Search for the cell housing the specified text and yield its [x, y] center coordinate. 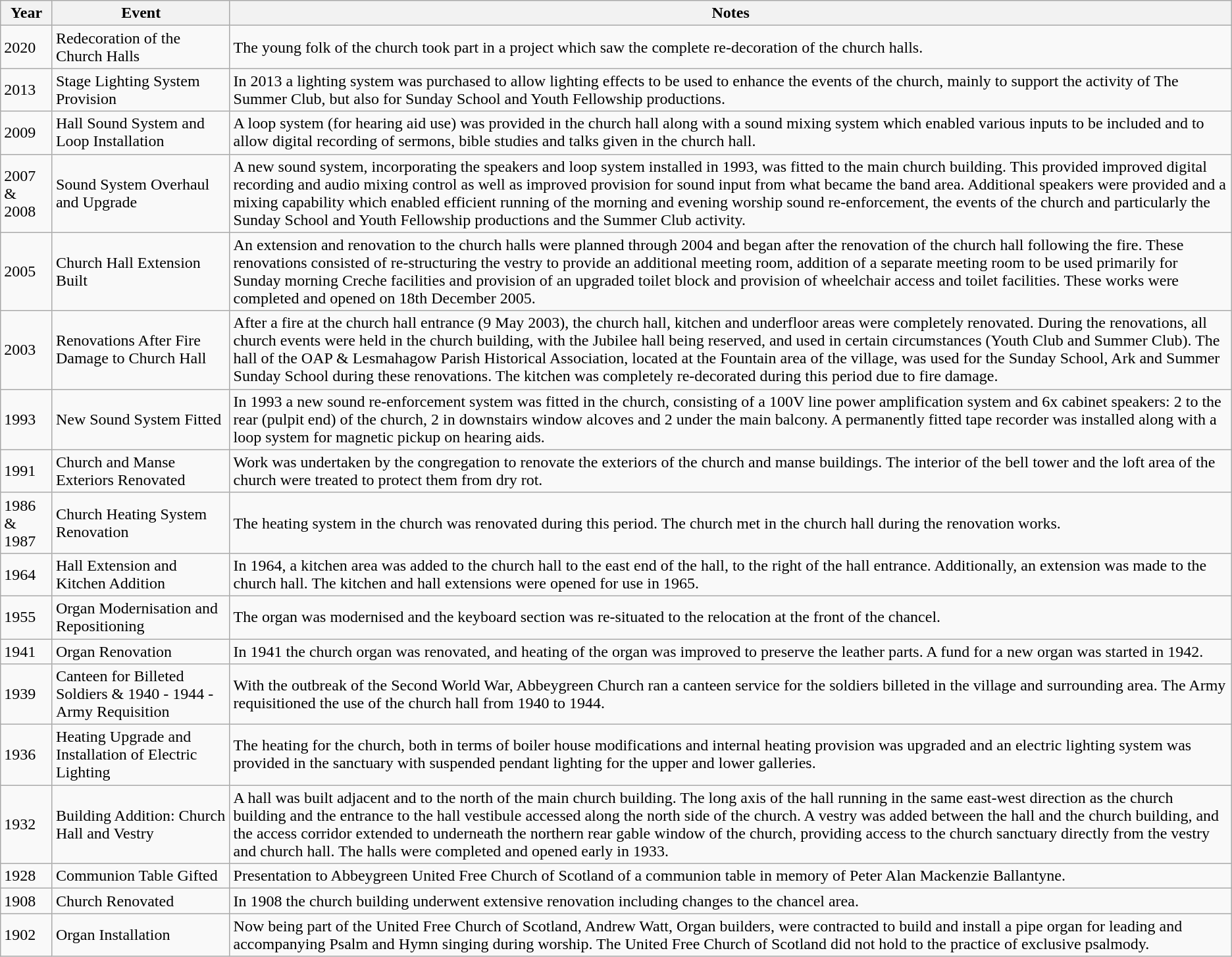
1936 [26, 755]
The organ was modernised and the keyboard section was re-situated to the relocation at the front of the chancel. [731, 617]
Organ Renovation [141, 651]
2009 [26, 133]
Sound System Overhaul and Upgrade [141, 194]
1991 [26, 471]
1928 [26, 876]
1941 [26, 651]
2007 & 2008 [26, 194]
1986 & 1987 [26, 523]
2020 [26, 47]
1932 [26, 824]
Redecoration of the Church Halls [141, 47]
2013 [26, 90]
Building Addition: Church Hall and Vestry [141, 824]
Renovations After Fire Damage to Church Hall [141, 350]
Presentation to Abbeygreen United Free Church of Scotland of a communion table in memory of Peter Alan Mackenzie Ballantyne. [731, 876]
Stage Lighting System Provision [141, 90]
Organ Installation [141, 935]
Church Hall Extension Built [141, 271]
2005 [26, 271]
In 1908 the church building underwent extensive renovation including changes to the chancel area. [731, 901]
Hall Sound System and Loop Installation [141, 133]
Hall Extension and Kitchen Addition [141, 574]
Canteen for Billeted Soldiers & 1940 - 1944 - Army Requisition [141, 694]
Year [26, 13]
Communion Table Gifted [141, 876]
Church and Manse Exteriors Renovated [141, 471]
Church Renovated [141, 901]
1993 [26, 419]
1902 [26, 935]
Organ Modernisation and Repositioning [141, 617]
The heating system in the church was renovated during this period. The church met in the church hall during the renovation works. [731, 523]
New Sound System Fitted [141, 419]
1908 [26, 901]
Heating Upgrade and Installation of Electric Lighting [141, 755]
Notes [731, 13]
1955 [26, 617]
1964 [26, 574]
Event [141, 13]
Church Heating System Renovation [141, 523]
1939 [26, 694]
The young folk of the church took part in a project which saw the complete re-decoration of the church halls. [731, 47]
2003 [26, 350]
